Search for the cell housing the specified text and yield its (x, y) center coordinate. 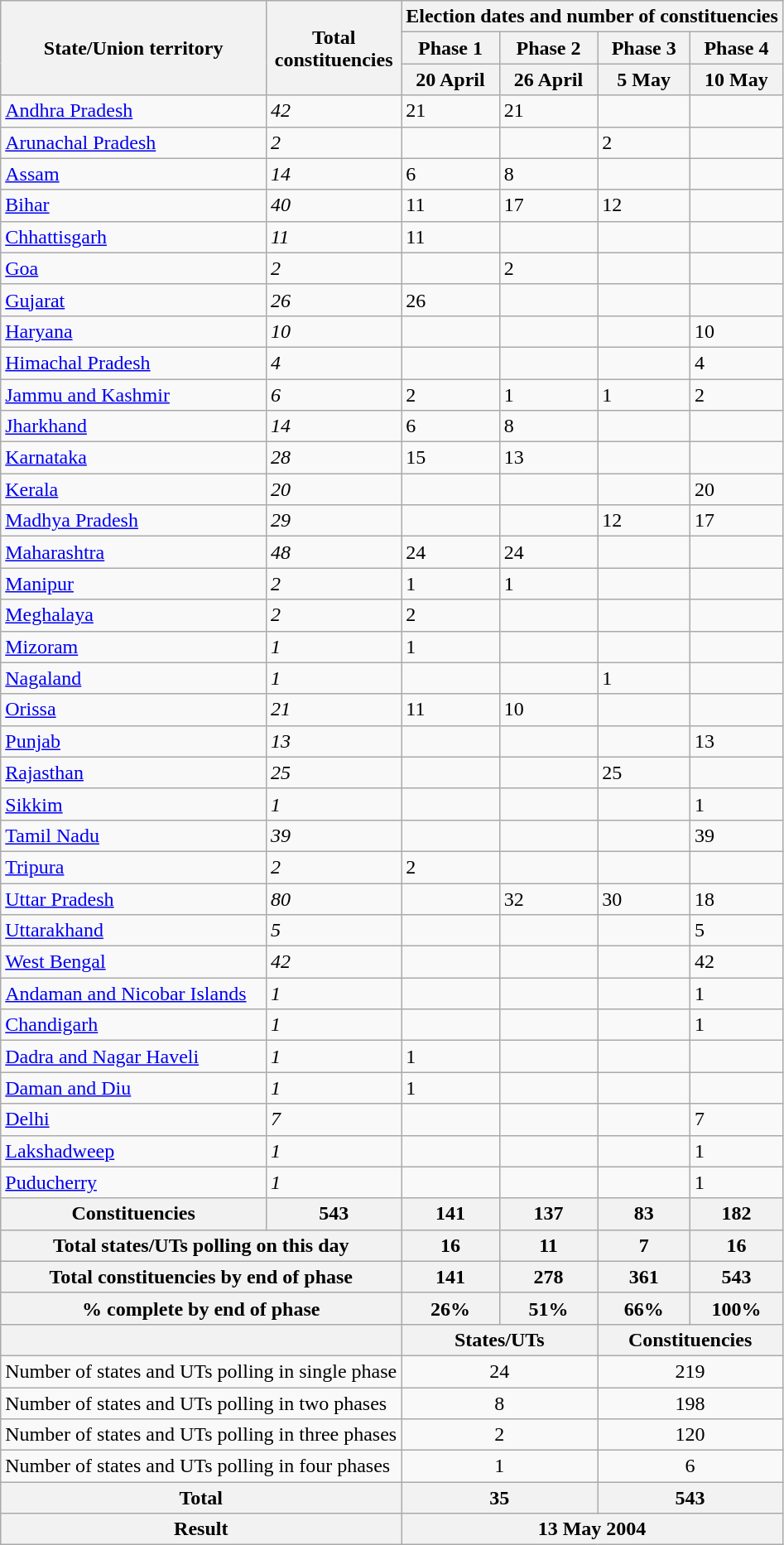
Kerala (134, 489)
Maharashtra (134, 552)
18 (737, 898)
20 April (450, 79)
120 (690, 1435)
Delhi (134, 1119)
Gujarat (134, 300)
29 (334, 521)
Rajasthan (134, 772)
Meghalaya (134, 615)
13 May 2004 (593, 1529)
5 May (644, 79)
Phase 2 (548, 48)
Madhya Pradesh (134, 521)
Arunachal Pradesh (134, 142)
Daman and Diu (134, 1088)
Goa (134, 268)
Result (201, 1529)
15 (450, 458)
Lakshadweep (134, 1151)
Orissa (134, 710)
Total states/UTs polling on this day (201, 1245)
State/Union territory (134, 48)
278 (548, 1277)
Chandigarh (134, 1025)
Totalconstituencies (334, 48)
182 (737, 1214)
Tripura (134, 867)
198 (690, 1403)
Election dates and number of constituencies (593, 17)
219 (690, 1371)
Himachal Pradesh (134, 363)
Phase 3 (644, 48)
Nagaland (134, 678)
48 (334, 552)
26 April (548, 79)
80 (334, 898)
Punjab (134, 741)
Number of states and UTs polling in single phase (201, 1371)
28 (334, 458)
Puducherry (134, 1182)
Sikkim (134, 804)
Haryana (134, 331)
Bihar (134, 205)
Total (201, 1498)
66% (644, 1308)
35 (500, 1498)
Tamil Nadu (134, 835)
Jharkhand (134, 426)
51% (548, 1308)
100% (737, 1308)
Number of states and UTs polling in two phases (201, 1403)
West Bengal (134, 962)
10 May (737, 79)
Mizoram (134, 647)
Assam (134, 174)
Andhra Pradesh (134, 111)
Uttarakhand (134, 931)
Andaman and Nicobar Islands (134, 994)
Chhattisgarh (134, 237)
Total constituencies by end of phase (201, 1277)
Jammu and Kashmir (134, 395)
Karnataka (134, 458)
32 (548, 898)
30 (644, 898)
Phase 1 (450, 48)
Number of states and UTs polling in four phases (201, 1466)
361 (644, 1277)
Dadra and Nagar Haveli (134, 1056)
Number of states and UTs polling in three phases (201, 1435)
Phase 4 (737, 48)
% complete by end of phase (201, 1308)
137 (548, 1214)
States/UTs (500, 1340)
26% (450, 1308)
Uttar Pradesh (134, 898)
83 (644, 1214)
40 (334, 205)
Manipur (134, 584)
